Determine the (X, Y) coordinate at the center of the cell enclosing the given text.  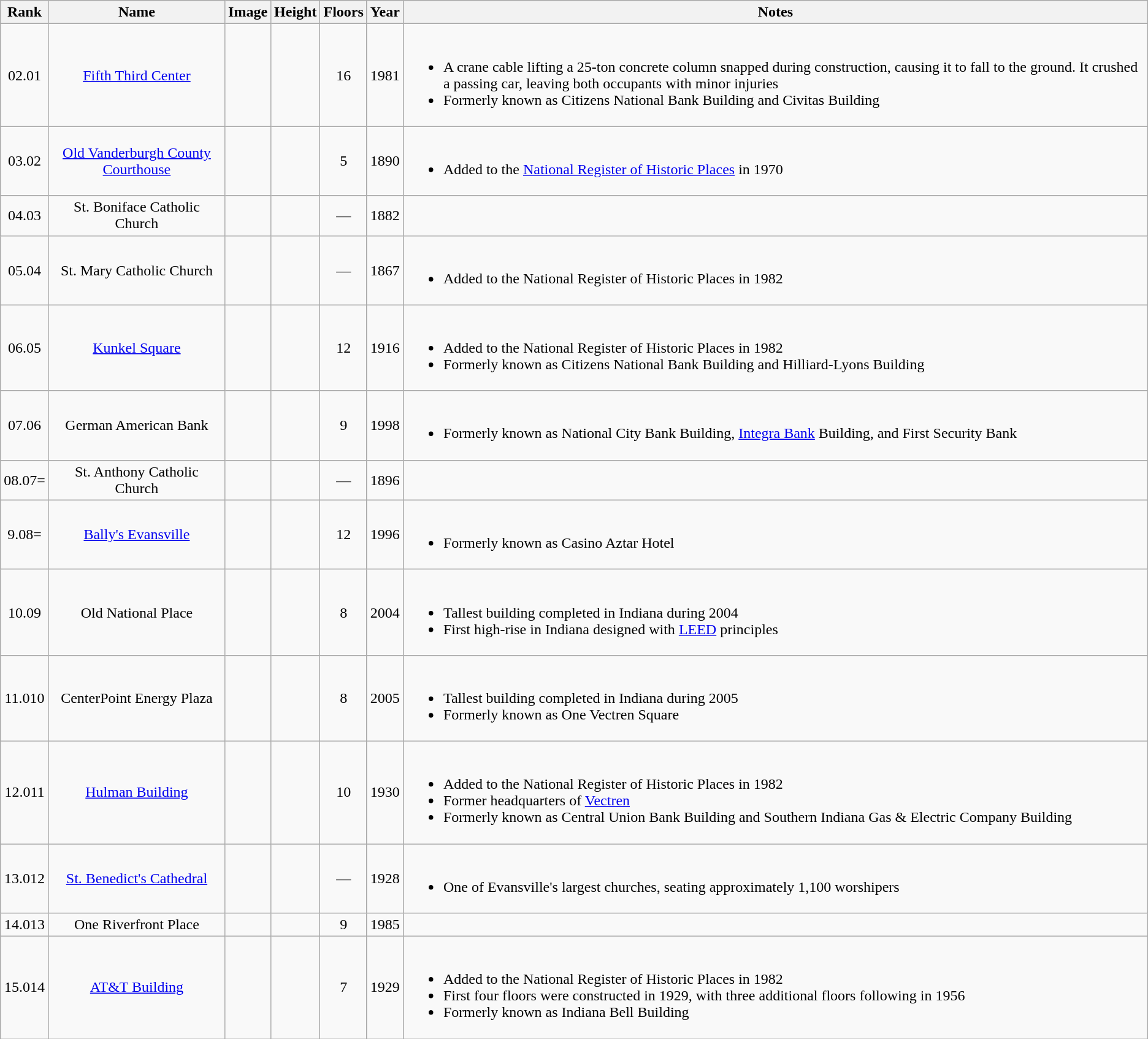
Notes (775, 12)
2004 (385, 612)
1882 (385, 216)
10 (343, 792)
1916 (385, 348)
Old National Place (136, 612)
1867 (385, 270)
St. Anthony Catholic Church (136, 480)
St. Boniface Catholic Church (136, 216)
1985 (385, 925)
14.013 (25, 925)
04.03 (25, 216)
Old Vanderburgh County Courthouse (136, 161)
Formerly known as National City Bank Building, Integra Bank Building, and First Security Bank (775, 426)
10.09 (25, 612)
Rank (25, 12)
9.08= (25, 535)
1998 (385, 426)
One of Evansville's largest churches, seating approximately 1,100 worshipers (775, 878)
1890 (385, 161)
Tallest building completed in Indiana during 2004First high-rise in Indiana designed with LEED principles (775, 612)
St. Benedict's Cathedral (136, 878)
AT&T Building (136, 987)
1928 (385, 878)
Bally's Evansville (136, 535)
Added to the National Register of Historic Places in 1970 (775, 161)
7 (343, 987)
1896 (385, 480)
06.05 (25, 348)
Formerly known as Casino Aztar Hotel (775, 535)
11.010 (25, 698)
1996 (385, 535)
Added to the National Register of Historic Places in 1982 (775, 270)
5 (343, 161)
05.04 (25, 270)
03.02 (25, 161)
CenterPoint Energy Plaza (136, 698)
12.011 (25, 792)
15.014 (25, 987)
08.07= (25, 480)
Name (136, 12)
St. Mary Catholic Church (136, 270)
Floors (343, 12)
Height (296, 12)
Fifth Third Center (136, 75)
Added to the National Register of Historic Places in 1982Formerly known as Citizens National Bank Building and Hilliard-Lyons Building (775, 348)
13.012 (25, 878)
16 (343, 75)
Image (248, 12)
German American Bank (136, 426)
02.01 (25, 75)
07.06 (25, 426)
Tallest building completed in Indiana during 2005Formerly known as One Vectren Square (775, 698)
1981 (385, 75)
1929 (385, 987)
2005 (385, 698)
Kunkel Square (136, 348)
1930 (385, 792)
One Riverfront Place (136, 925)
Hulman Building (136, 792)
Year (385, 12)
